Determine the [X, Y] coordinate at the center of the cell enclosing the given text.  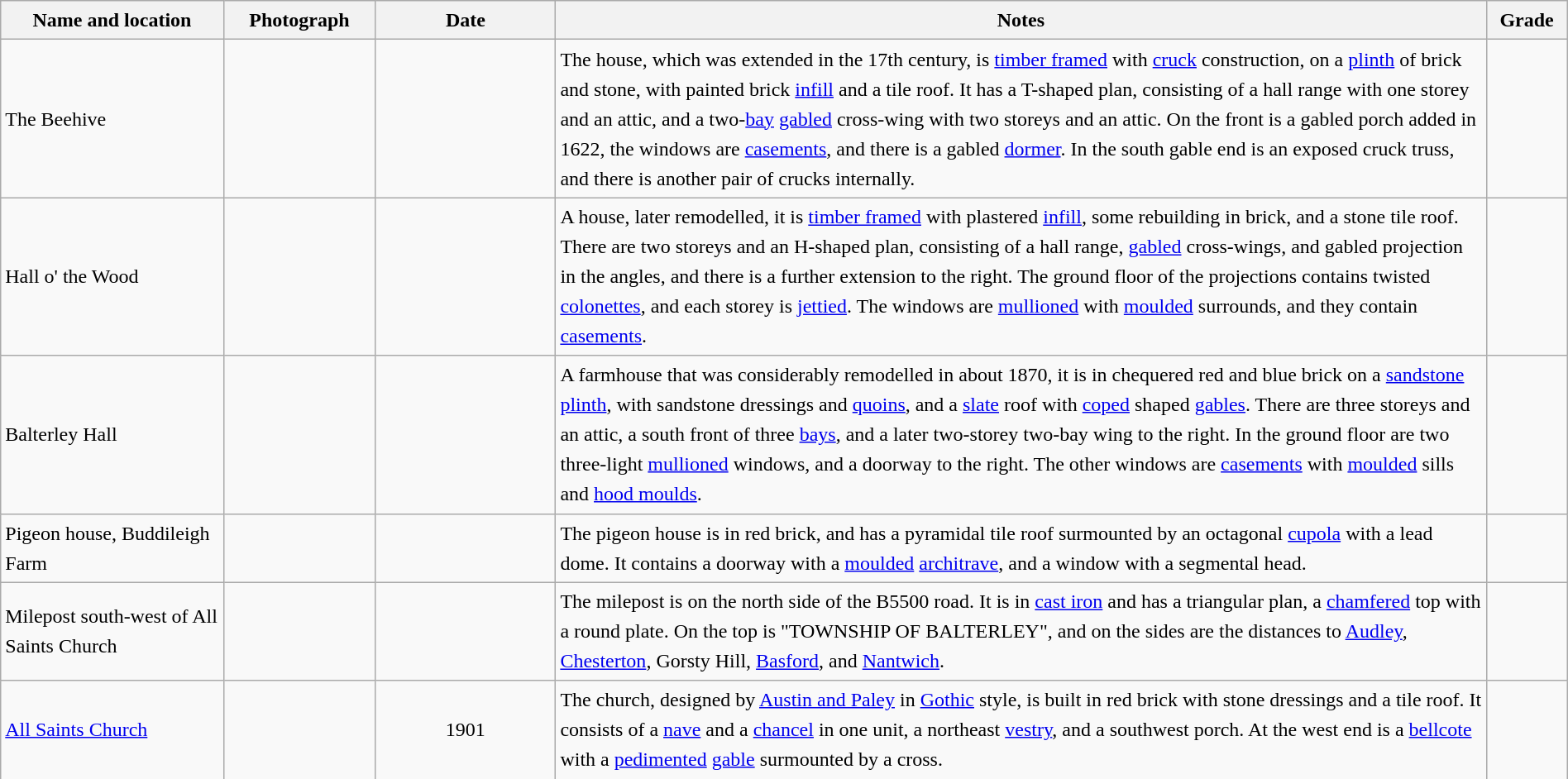
Name and location [112, 20]
1901 [466, 729]
Milepost south-west of All Saints Church [112, 632]
Photograph [299, 20]
All Saints Church [112, 729]
Date [466, 20]
Grade [1527, 20]
Notes [1021, 20]
Hall o' the Wood [112, 276]
The Beehive [112, 119]
Balterley Hall [112, 435]
Pigeon house, Buddileigh Farm [112, 547]
